Output the [X, Y] coordinate of the center of the cell containing the given text.  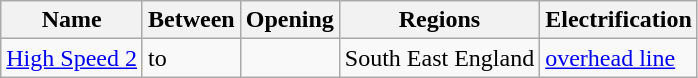
to [191, 58]
Opening [290, 20]
Regions [439, 20]
Name [72, 20]
South East England [439, 58]
Between [191, 20]
overhead line [619, 58]
High Speed 2 [72, 58]
Electrification [619, 20]
